Determine the (x, y) coordinate at the center of the cell enclosing the given text.  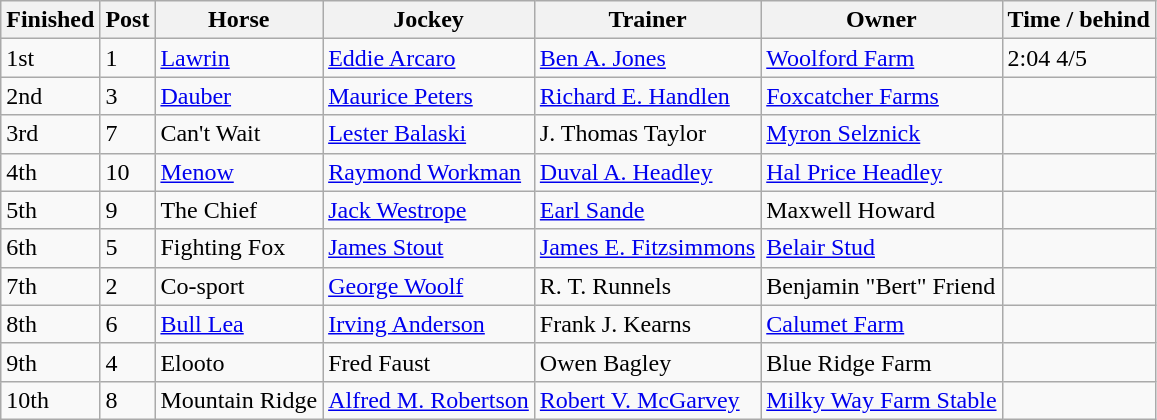
8 (128, 400)
Alfred M. Robertson (429, 400)
The Chief (239, 210)
1st (50, 58)
Mountain Ridge (239, 400)
Irving Anderson (429, 324)
Raymond Workman (429, 172)
9th (50, 362)
Menow (239, 172)
Eddie Arcaro (429, 58)
4th (50, 172)
7 (128, 134)
10th (50, 400)
Ben A. Jones (647, 58)
1 (128, 58)
5th (50, 210)
Jack Westrope (429, 210)
Fighting Fox (239, 248)
Maxwell Howard (882, 210)
Hal Price Headley (882, 172)
Earl Sande (647, 210)
Jockey (429, 20)
Trainer (647, 20)
Horse (239, 20)
4 (128, 362)
3 (128, 96)
R. T. Runnels (647, 286)
6th (50, 248)
Foxcatcher Farms (882, 96)
3rd (50, 134)
Owner (882, 20)
Dauber (239, 96)
Blue Ridge Farm (882, 362)
Co-sport (239, 286)
Elooto (239, 362)
Duval A. Headley (647, 172)
Woolford Farm (882, 58)
Post (128, 20)
Belair Stud (882, 248)
2nd (50, 96)
5 (128, 248)
Time / behind (1078, 20)
James E. Fitzsimmons (647, 248)
Lawrin (239, 58)
Myron Selznick (882, 134)
Robert V. McGarvey (647, 400)
2 (128, 286)
George Woolf (429, 286)
Lester Balaski (429, 134)
2:04 4/5 (1078, 58)
Bull Lea (239, 324)
9 (128, 210)
Fred Faust (429, 362)
Owen Bagley (647, 362)
7th (50, 286)
J. Thomas Taylor (647, 134)
James Stout (429, 248)
Maurice Peters (429, 96)
Frank J. Kearns (647, 324)
Milky Way Farm Stable (882, 400)
6 (128, 324)
8th (50, 324)
Finished (50, 20)
Calumet Farm (882, 324)
Can't Wait (239, 134)
Benjamin "Bert" Friend (882, 286)
10 (128, 172)
Richard E. Handlen (647, 96)
